Determine the [X, Y] coordinate at the center of the cell enclosing the given text.  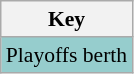
Playoffs berth [66, 55]
Key [66, 19]
